Extract the (x, y) coordinate from the center of the cell holding the provided text.  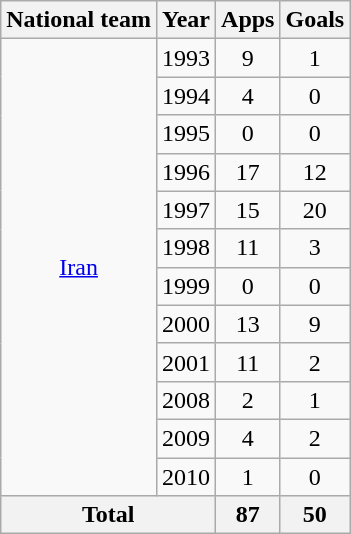
2000 (186, 324)
Apps (248, 20)
Goals (315, 20)
1999 (186, 286)
87 (248, 515)
National team (79, 20)
15 (248, 210)
12 (315, 172)
1993 (186, 58)
2010 (186, 477)
50 (315, 515)
1995 (186, 134)
2008 (186, 400)
Iran (79, 268)
20 (315, 210)
1997 (186, 210)
Total (108, 515)
3 (315, 248)
2009 (186, 438)
1998 (186, 248)
17 (248, 172)
1996 (186, 172)
2001 (186, 362)
1994 (186, 96)
13 (248, 324)
Year (186, 20)
